Capture the cell that displays the provided text and extract its (X, Y) central coordinate. 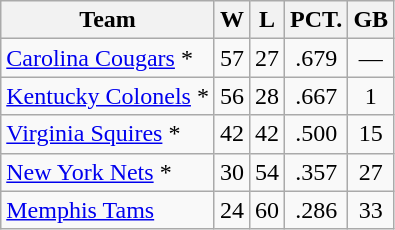
.500 (316, 134)
30 (232, 172)
Memphis Tams (108, 210)
Team (108, 20)
60 (268, 210)
33 (371, 210)
W (232, 20)
1 (371, 96)
.679 (316, 58)
.357 (316, 172)
— (371, 58)
54 (268, 172)
57 (232, 58)
.286 (316, 210)
.667 (316, 96)
Virginia Squires * (108, 134)
New York Nets * (108, 172)
24 (232, 210)
15 (371, 134)
PCT. (316, 20)
56 (232, 96)
GB (371, 20)
Carolina Cougars * (108, 58)
28 (268, 96)
L (268, 20)
Kentucky Colonels * (108, 96)
